Output the [X, Y] coordinate of the center of the cell containing the given text.  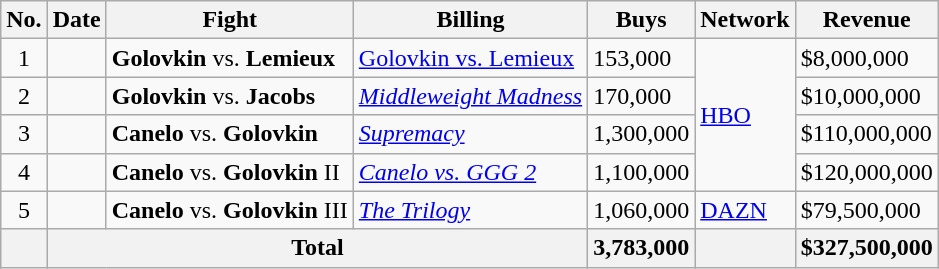
Buys [642, 20]
1,300,000 [642, 134]
Billing [470, 20]
The Trilogy [470, 210]
Network [745, 20]
$79,500,000 [866, 210]
2 [24, 96]
Date [76, 20]
3,783,000 [642, 248]
$10,000,000 [866, 96]
Supremacy [470, 134]
Middleweight Madness [470, 96]
$110,000,000 [866, 134]
No. [24, 20]
$8,000,000 [866, 58]
5 [24, 210]
Canelo vs. Golovkin [230, 134]
4 [24, 172]
3 [24, 134]
Fight [230, 20]
Total [318, 248]
Golovkin vs. Jacobs [230, 96]
1,100,000 [642, 172]
$327,500,000 [866, 248]
$120,000,000 [866, 172]
HBO [745, 115]
Canelo vs. Golovkin III [230, 210]
Revenue [866, 20]
DAZN [745, 210]
1 [24, 58]
Canelo vs. Golovkin II [230, 172]
Canelo vs. GGG 2 [470, 172]
1,060,000 [642, 210]
153,000 [642, 58]
170,000 [642, 96]
